Return (X, Y) of the center of cell containing provided text 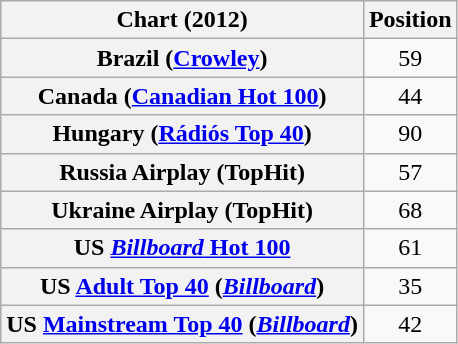
59 (410, 58)
Russia Airplay (TopHit) (182, 172)
44 (410, 96)
61 (410, 248)
Chart (2012) (182, 20)
Hungary (Rádiós Top 40) (182, 134)
Canada (Canadian Hot 100) (182, 96)
US Mainstream Top 40 (Billboard) (182, 324)
US Adult Top 40 (Billboard) (182, 286)
35 (410, 286)
42 (410, 324)
Brazil (Crowley) (182, 58)
57 (410, 172)
90 (410, 134)
68 (410, 210)
US Billboard Hot 100 (182, 248)
Position (410, 20)
Ukraine Airplay (TopHit) (182, 210)
